From the cell containing the given text, extract its center point as [x, y] coordinate. 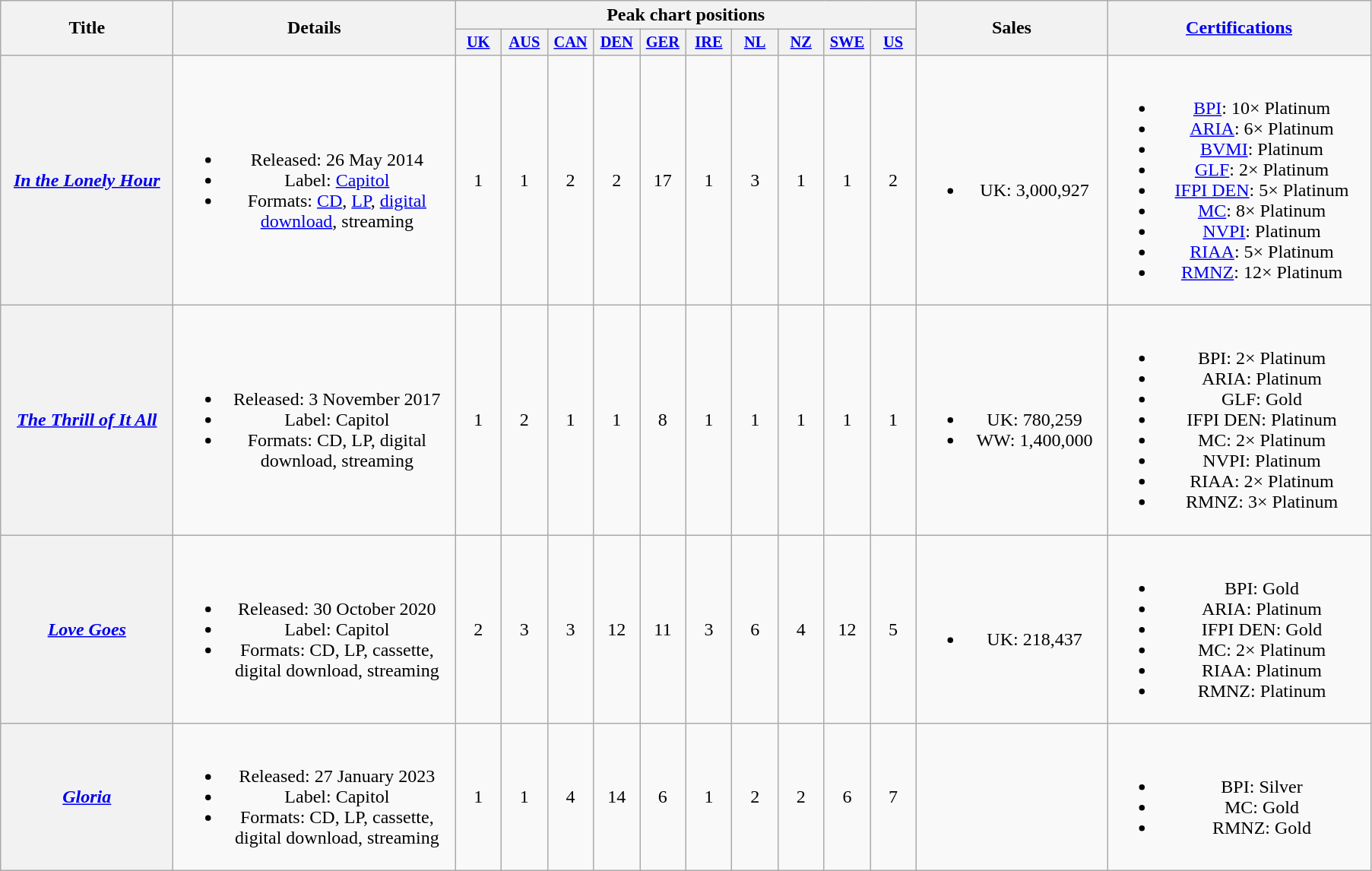
In the Lonely Hour [87, 179]
17 [663, 179]
14 [617, 797]
Released: 3 November 2017Label: CapitolFormats: CD, LP, digital download, streaming [315, 420]
Title [87, 28]
Gloria [87, 797]
DEN [617, 43]
7 [894, 797]
BPI: 10× PlatinumARIA: 6× PlatinumBVMI: PlatinumGLF: 2× PlatinumIFPI DEN: 5× PlatinumMC: 8× PlatinumNVPI: PlatinumRIAA: 5× PlatinumRMNZ: 12× Platinum [1239, 179]
Released: 30 October 2020Label: CapitolFormats: CD, LP, cassette, digital download, streaming [315, 629]
UK: 218,437 [1011, 629]
5 [894, 629]
BPI: GoldARIA: PlatinumIFPI DEN: GoldMC: 2× PlatinumRIAA: PlatinumRMNZ: Platinum [1239, 629]
CAN [570, 43]
AUS [524, 43]
UK: 3,000,927 [1011, 179]
UK [479, 43]
Details [315, 28]
11 [663, 629]
Released: 27 January 2023Label: CapitolFormats: CD, LP, cassette, digital download, streaming [315, 797]
SWE [847, 43]
Love Goes [87, 629]
Released: 26 May 2014Label: CapitolFormats: CD, LP, digital download, streaming [315, 179]
NZ [801, 43]
IRE [708, 43]
Certifications [1239, 28]
GER [663, 43]
NL [756, 43]
UK: 780,259WW: 1,400,000 [1011, 420]
BPI: SilverMC: GoldRMNZ: Gold [1239, 797]
The Thrill of It All [87, 420]
8 [663, 420]
US [894, 43]
Peak chart positions [686, 15]
BPI: 2× PlatinumARIA: PlatinumGLF: GoldIFPI DEN: PlatinumMC: 2× PlatinumNVPI: PlatinumRIAA: 2× PlatinumRMNZ: 3× Platinum [1239, 420]
Sales [1011, 28]
